Determine the [x, y] coordinate at the center of the cell enclosing the given text.  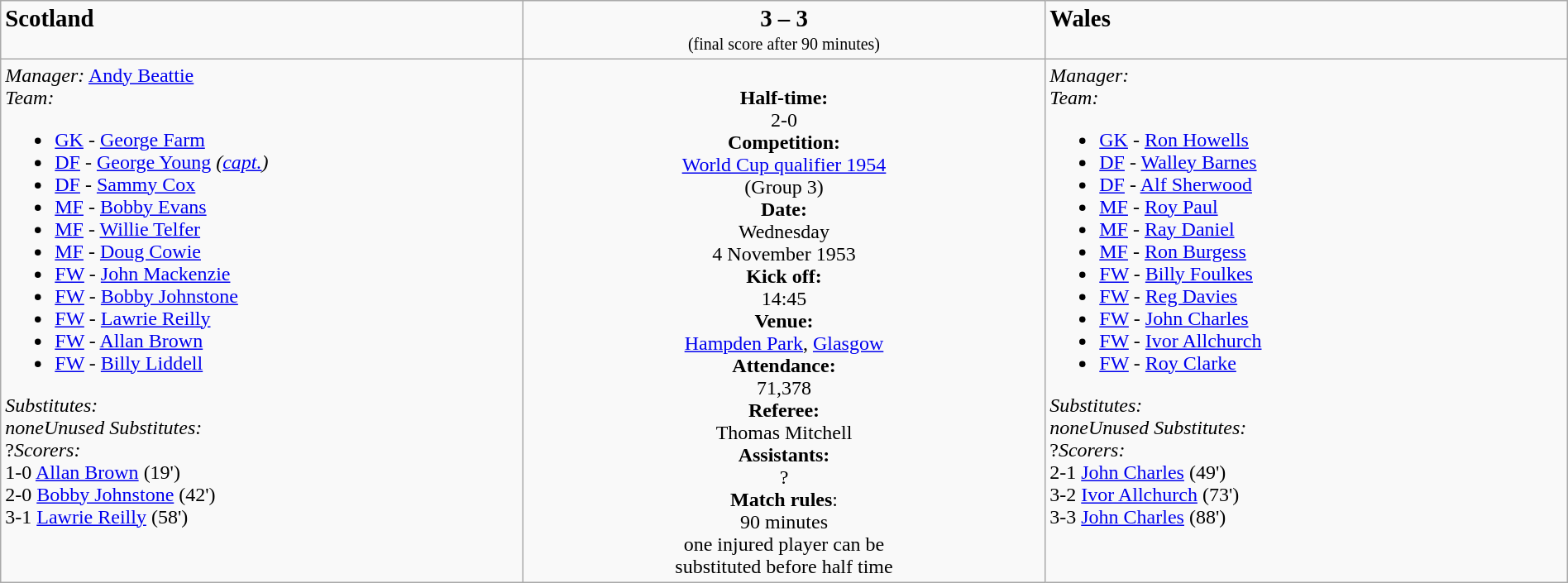
Scotland [262, 30]
Wales [1307, 30]
3 – 3(final score after 90 minutes) [784, 30]
